Extract the [x, y] coordinate from the center of the cell holding the provided text.  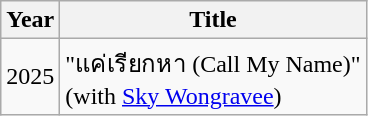
"แค่เรียกหา (Call My Name)"(with Sky Wongravee) [213, 77]
2025 [30, 77]
Title [213, 20]
Year [30, 20]
